From the cell containing the given text, extract its center point as [x, y] coordinate. 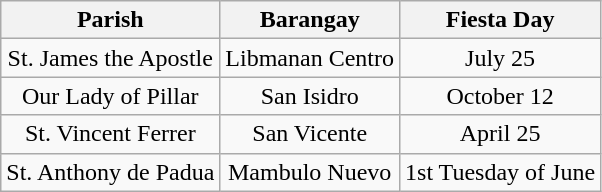
St. Vincent Ferrer [110, 134]
Mambulo Nuevo [310, 172]
Libmanan Centro [310, 58]
April 25 [500, 134]
July 25 [500, 58]
San Vicente [310, 134]
Barangay [310, 20]
San Isidro [310, 96]
St. James the Apostle [110, 58]
St. Anthony de Padua [110, 172]
1st Tuesday of June [500, 172]
Fiesta Day [500, 20]
Our Lady of Pillar [110, 96]
October 12 [500, 96]
Parish [110, 20]
